For the text-containing cell, return its midpoint in [X, Y] coordinate format. 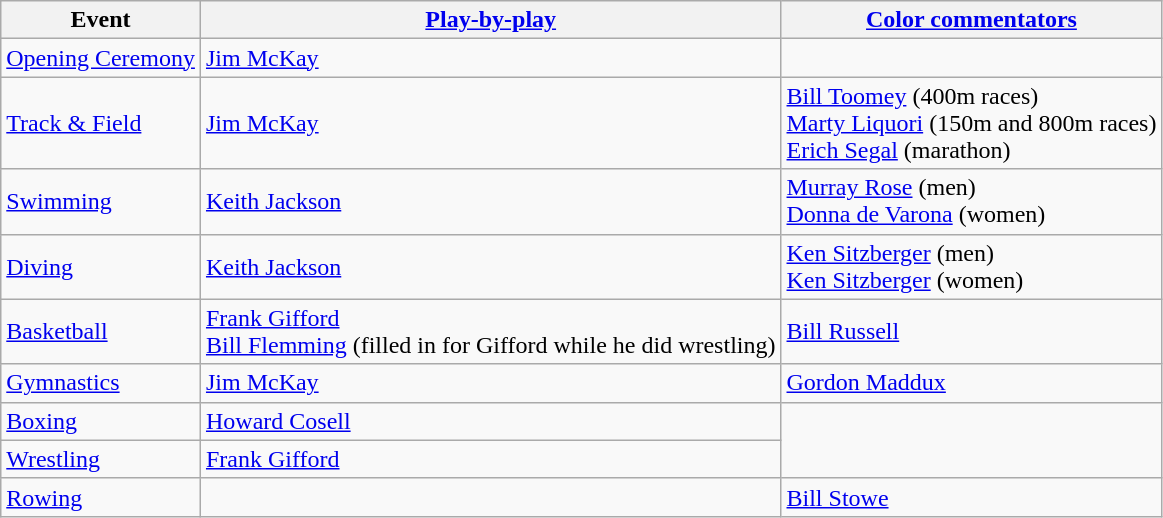
Opening Ceremony [101, 58]
Bill Stowe [972, 497]
Swimming [101, 202]
Ken Sitzberger (men)Ken Sitzberger (women) [972, 266]
Boxing [101, 421]
Bill Toomey (400m races)Marty Liquori (150m and 800m races)Erich Segal (marathon) [972, 123]
Event [101, 20]
Wrestling [101, 459]
Gordon Maddux [972, 383]
Color commentators [972, 20]
Play-by-play [490, 20]
Gymnastics [101, 383]
Frank GiffordBill Flemming (filled in for Gifford while he did wrestling) [490, 332]
Rowing [101, 497]
Basketball [101, 332]
Frank Gifford [490, 459]
Murray Rose (men)Donna de Varona (women) [972, 202]
Diving [101, 266]
Howard Cosell [490, 421]
Bill Russell [972, 332]
Track & Field [101, 123]
